Detect which cell encompasses the target text, then output its (X, Y) center coordinate. 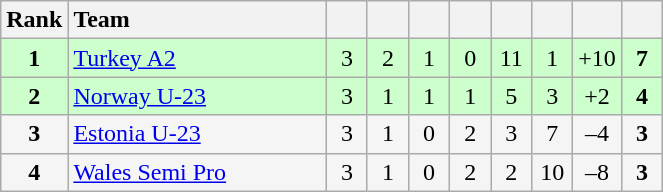
10 (552, 172)
Wales Semi Pro (198, 172)
Team (198, 20)
+10 (598, 58)
–4 (598, 134)
5 (512, 96)
–8 (598, 172)
Norway U-23 (198, 96)
Turkey A2 (198, 58)
Rank (34, 20)
Estonia U-23 (198, 134)
11 (512, 58)
+2 (598, 96)
